Find where the given text appears and provide that cell's center as (X, Y) coordinate. 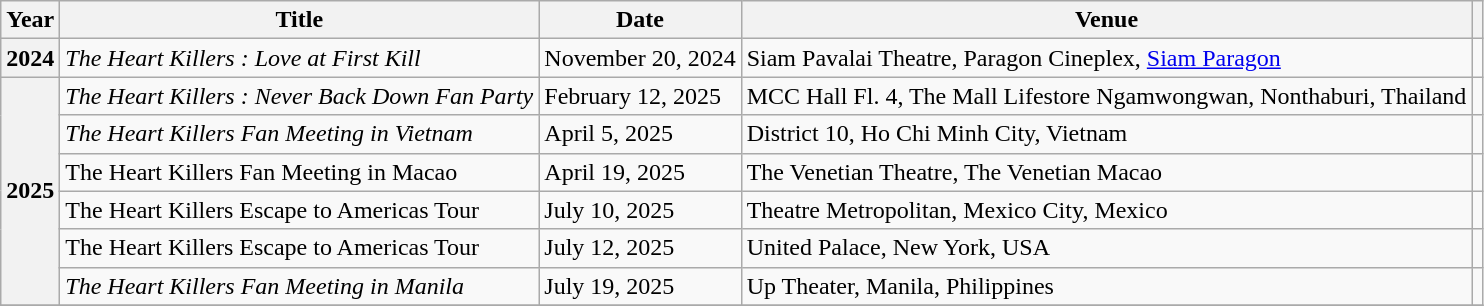
February 12, 2025 (640, 96)
The Heart Killers Fan Meeting in Vietnam (300, 134)
July 19, 2025 (640, 286)
July 12, 2025 (640, 248)
Year (30, 20)
The Heart Killers : Never Back Down Fan Party (300, 96)
Theatre Metropolitan, Mexico City, Mexico (1106, 210)
The Heart Killers : Love at First Kill (300, 58)
The Venetian Theatre, The Venetian Macao (1106, 172)
April 19, 2025 (640, 172)
2025 (30, 191)
Siam Pavalai Theatre, Paragon Cineplex, Siam Paragon (1106, 58)
November 20, 2024 (640, 58)
Title (300, 20)
Up Theater, Manila, Philippines (1106, 286)
The Heart Killers Fan Meeting in Macao (300, 172)
Date (640, 20)
April 5, 2025 (640, 134)
2024 (30, 58)
July 10, 2025 (640, 210)
United Palace, New York, USA (1106, 248)
Venue (1106, 20)
The Heart Killers Fan Meeting in Manila (300, 286)
District 10, Ho Chi Minh City, Vietnam (1106, 134)
MCC Hall Fl. 4, The Mall Lifestore Ngamwongwan, Nonthaburi, Thailand (1106, 96)
